Detect which cell encompasses the target text, then output its [X, Y] center coordinate. 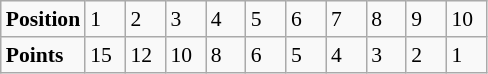
12 [145, 55]
9 [426, 19]
Position [43, 19]
15 [105, 55]
7 [346, 19]
Points [43, 55]
